Return the [X, Y] coordinate for the center point of the cell that contains the specified text.  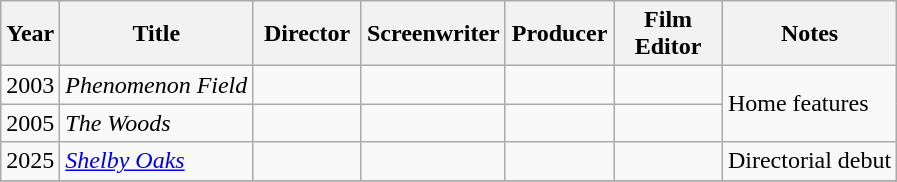
2005 [30, 123]
The Woods [156, 123]
Year [30, 34]
Film Editor [668, 34]
Title [156, 34]
Phenomenon Field [156, 85]
Director [308, 34]
2025 [30, 161]
Notes [809, 34]
Directorial debut [809, 161]
Shelby Oaks [156, 161]
2003 [30, 85]
Home features [809, 104]
Producer [560, 34]
Screenwriter [433, 34]
